Detect which cell encompasses the target text, then output its (X, Y) center coordinate. 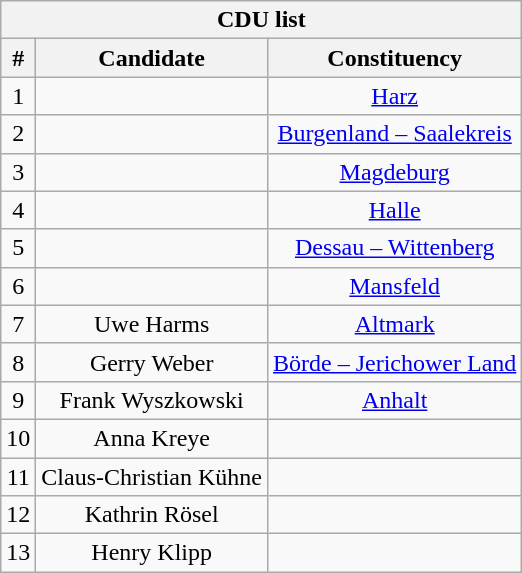
12 (18, 515)
9 (18, 400)
5 (18, 248)
Mansfeld (395, 286)
10 (18, 438)
Dessau – Wittenberg (395, 248)
1 (18, 96)
Candidate (152, 58)
7 (18, 324)
Burgenland – Saalekreis (395, 134)
Constituency (395, 58)
2 (18, 134)
Harz (395, 96)
Halle (395, 210)
Anna Kreye (152, 438)
Anhalt (395, 400)
# (18, 58)
Altmark (395, 324)
4 (18, 210)
Uwe Harms (152, 324)
6 (18, 286)
3 (18, 172)
CDU list (262, 20)
Frank Wyszkowski (152, 400)
Henry Klipp (152, 553)
8 (18, 362)
11 (18, 477)
13 (18, 553)
Claus-Christian Kühne (152, 477)
Kathrin Rösel (152, 515)
Gerry Weber (152, 362)
Börde – Jerichower Land (395, 362)
Magdeburg (395, 172)
